Output the (X, Y) coordinate of the center of the cell containing the given text.  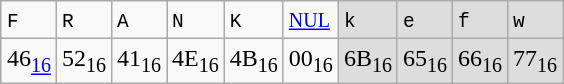
w (536, 20)
R (84, 20)
F (28, 20)
5216 (84, 61)
e (424, 20)
A (138, 20)
6516 (424, 61)
N (196, 20)
K (254, 20)
0016 (310, 61)
6B16 (368, 61)
4B16 (254, 61)
4116 (138, 61)
NUL (310, 20)
6616 (480, 61)
4E16 (196, 61)
4616 (28, 61)
k (368, 20)
7716 (536, 61)
f (480, 20)
